From the cell containing the given text, extract its center point as (x, y) coordinate. 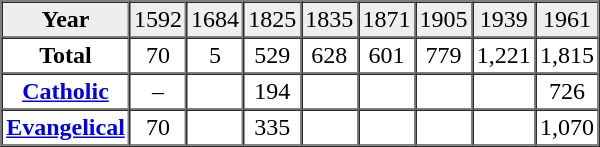
1825 (272, 20)
– (158, 92)
1684 (216, 20)
1939 (504, 20)
1,221 (504, 56)
628 (330, 56)
Evangelical (66, 128)
335 (272, 128)
1961 (566, 20)
601 (386, 56)
529 (272, 56)
Total (66, 56)
Catholic (66, 92)
1871 (386, 20)
194 (272, 92)
779 (444, 56)
1,815 (566, 56)
1592 (158, 20)
726 (566, 92)
1835 (330, 20)
5 (216, 56)
1,070 (566, 128)
1905 (444, 20)
Year (66, 20)
